Scan for the cell matching the given text and deliver its (x, y) coordinate at center. 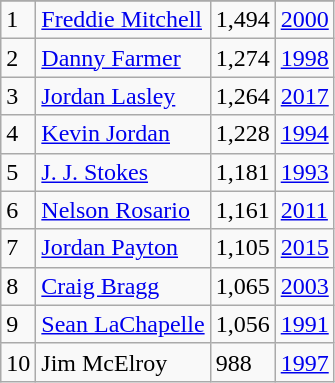
2017 (304, 96)
5 (18, 172)
1,181 (242, 172)
Danny Farmer (123, 58)
1993 (304, 172)
1 (18, 20)
Nelson Rosario (123, 210)
Sean LaChapelle (123, 324)
2 (18, 58)
4 (18, 134)
7 (18, 248)
9 (18, 324)
Kevin Jordan (123, 134)
1994 (304, 134)
Craig Bragg (123, 286)
1991 (304, 324)
1,105 (242, 248)
988 (242, 362)
10 (18, 362)
1998 (304, 58)
1,056 (242, 324)
1,161 (242, 210)
Jim McElroy (123, 362)
2003 (304, 286)
1,264 (242, 96)
3 (18, 96)
6 (18, 210)
2011 (304, 210)
Jordan Lasley (123, 96)
J. J. Stokes (123, 172)
Freddie Mitchell (123, 20)
1997 (304, 362)
Jordan Payton (123, 248)
8 (18, 286)
1,228 (242, 134)
1,494 (242, 20)
2000 (304, 20)
2015 (304, 248)
1,065 (242, 286)
1,274 (242, 58)
